Provide the [X, Y] coordinate of the cell's center where the given text is located.  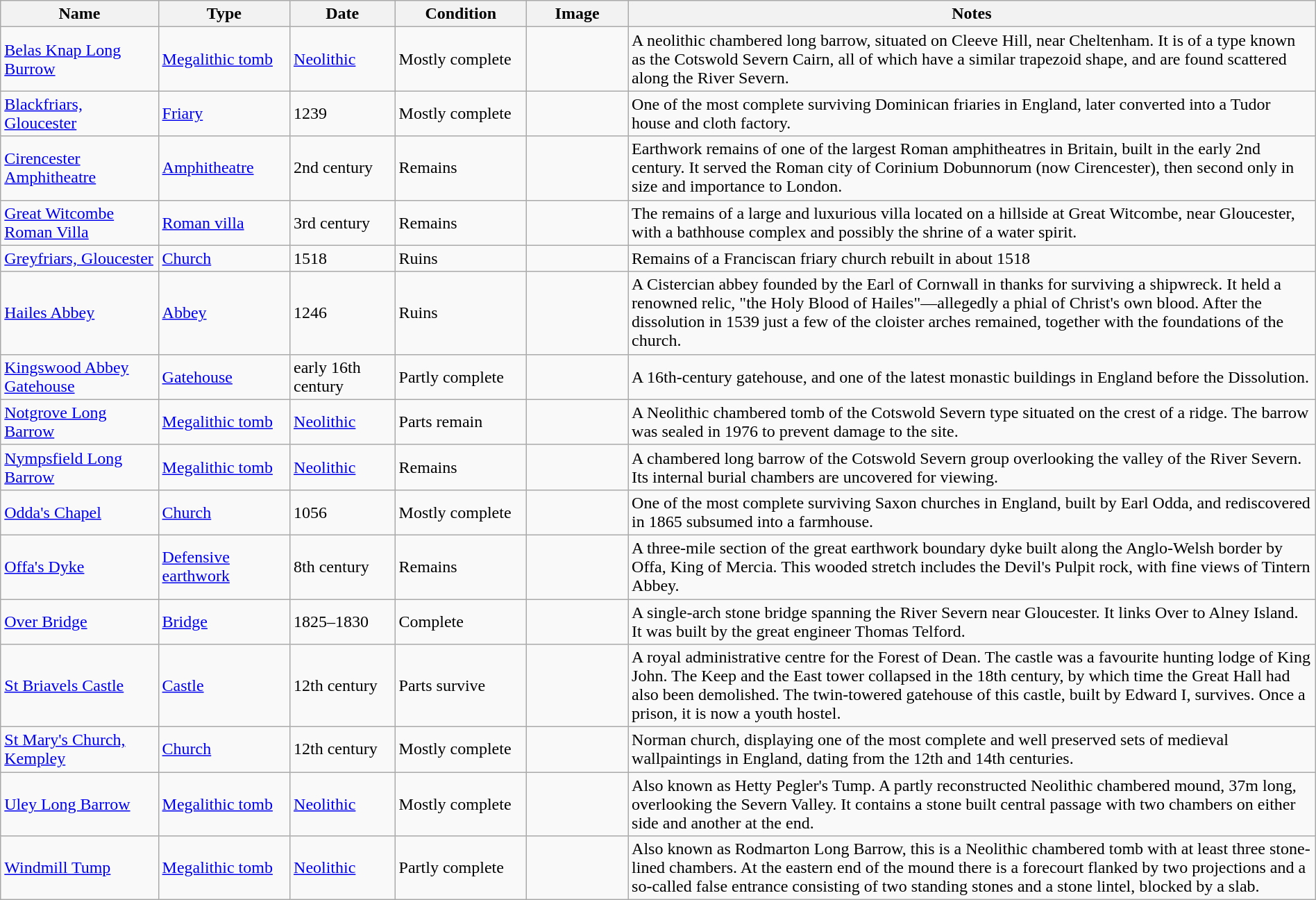
1239 [343, 114]
Name [79, 14]
Roman villa [223, 222]
Blackfriars, Gloucester [79, 114]
Notgrove Long Barrow [79, 422]
Bridge [223, 621]
Hailes Abbey [79, 312]
early 16th century [343, 376]
Abbey [223, 312]
One of the most complete surviving Saxon churches in England, built by Earl Odda, and rediscovered in 1865 subsumed into a farmhouse. [972, 512]
Notes [972, 14]
Uley Long Barrow [79, 804]
Type [223, 14]
Cirencester Amphitheatre [79, 168]
St Briavels Castle [79, 686]
Over Bridge [79, 621]
Remains of a Franciscan friary church rebuilt in about 1518 [972, 258]
Image [577, 14]
Gatehouse [223, 376]
Date [343, 14]
1518 [343, 258]
Defensive earthwork [223, 567]
Parts remain [461, 422]
Condition [461, 14]
Kingswood Abbey Gatehouse [79, 376]
Amphitheatre [223, 168]
St Mary's Church, Kempley [79, 750]
A Neolithic chambered tomb of the Cotswold Severn type situated on the crest of a ridge. The barrow was sealed in 1976 to prevent damage to the site. [972, 422]
Complete [461, 621]
1246 [343, 312]
2nd century [343, 168]
Offa's Dyke [79, 567]
Greyfriars, Gloucester [79, 258]
8th century [343, 567]
Castle [223, 686]
Friary [223, 114]
One of the most complete surviving Dominican friaries in England, later converted into a Tudor house and cloth factory. [972, 114]
1056 [343, 512]
Belas Knap Long Burrow [79, 59]
3rd century [343, 222]
Nympsfield Long Barrow [79, 467]
Windmill Tump [79, 868]
1825–1830 [343, 621]
Great Witcombe Roman Villa [79, 222]
A 16th-century gatehouse, and one of the latest monastic buildings in England before the Dissolution. [972, 376]
Odda's Chapel [79, 512]
Parts survive [461, 686]
